From the cell containing the given text, extract its center point as (x, y) coordinate. 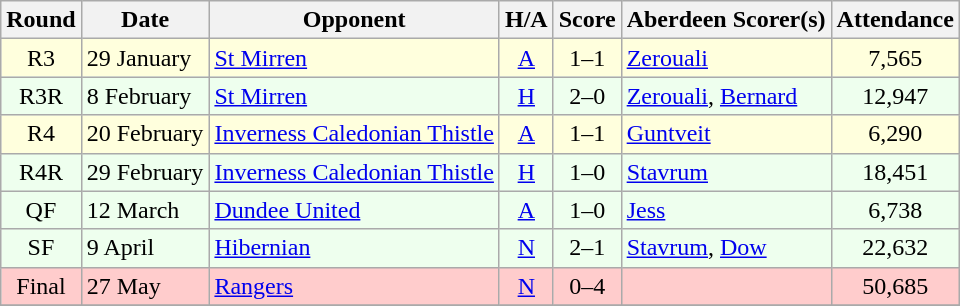
8 February (145, 96)
Rangers (354, 286)
QF (41, 210)
R3 (41, 58)
Hibernian (354, 248)
H/A (526, 20)
29 January (145, 58)
Attendance (895, 20)
12 March (145, 210)
Round (41, 20)
Score (587, 20)
27 May (145, 286)
Dundee United (354, 210)
R3R (41, 96)
Zerouali (726, 58)
6,290 (895, 134)
Stavrum (726, 172)
29 February (145, 172)
22,632 (895, 248)
R4 (41, 134)
12,947 (895, 96)
Jess (726, 210)
Guntveit (726, 134)
SF (41, 248)
0–4 (587, 286)
Aberdeen Scorer(s) (726, 20)
18,451 (895, 172)
6,738 (895, 210)
2–0 (587, 96)
9 April (145, 248)
7,565 (895, 58)
20 February (145, 134)
Final (41, 286)
R4R (41, 172)
2–1 (587, 248)
Zerouali, Bernard (726, 96)
Stavrum, Dow (726, 248)
Opponent (354, 20)
Date (145, 20)
50,685 (895, 286)
